Determine the (x, y) coordinate at the center of the cell enclosing the given text.  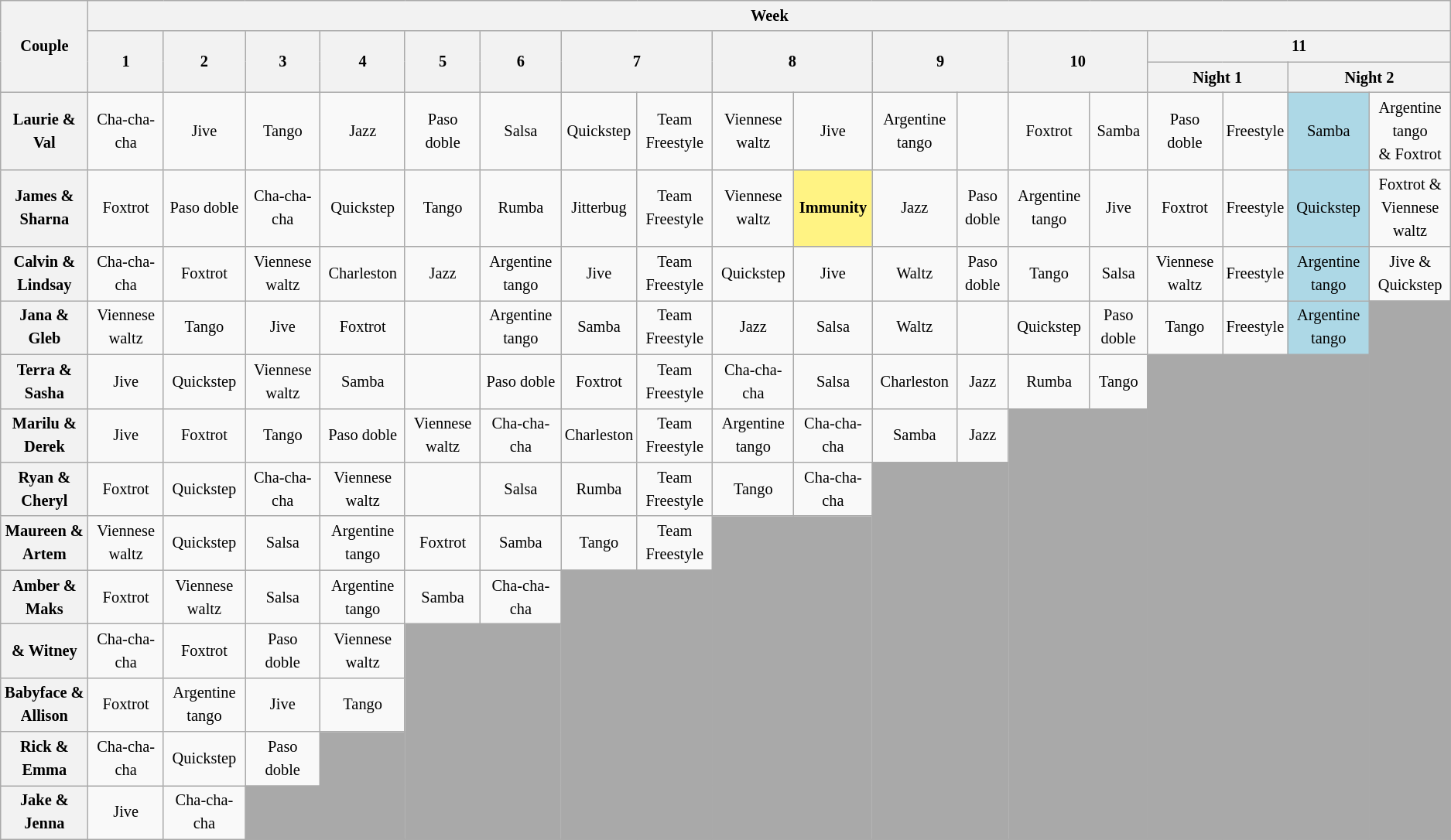
7 (637, 62)
Maureen & Artem (45, 543)
Foxtrot &Viennese waltz (1410, 208)
Immunity (833, 208)
Marilu & Derek (45, 435)
10 (1077, 62)
9 (940, 62)
6 (521, 62)
5 (443, 62)
Laurie & Val (45, 131)
Night 2 (1370, 77)
Amber & Maks (45, 597)
11 (1299, 46)
Rick & Emma (45, 759)
Babyface & Allison (45, 705)
3 (283, 62)
4 (362, 62)
Terra & Sasha (45, 381)
Calvin & Lindsay (45, 274)
Night 1 (1217, 77)
Argentine tango& Foxtrot (1410, 131)
2 (204, 62)
& Witney (45, 650)
James & Sharna (45, 208)
Couple (45, 46)
8 (792, 62)
Week (769, 15)
Ryan & Cheryl (45, 489)
1 (125, 62)
Jitterbug (599, 208)
Jive &Quickstep (1410, 274)
Jana & Gleb (45, 327)
Jake & Jenna (45, 812)
